Return (x, y) of the center of cell containing provided text 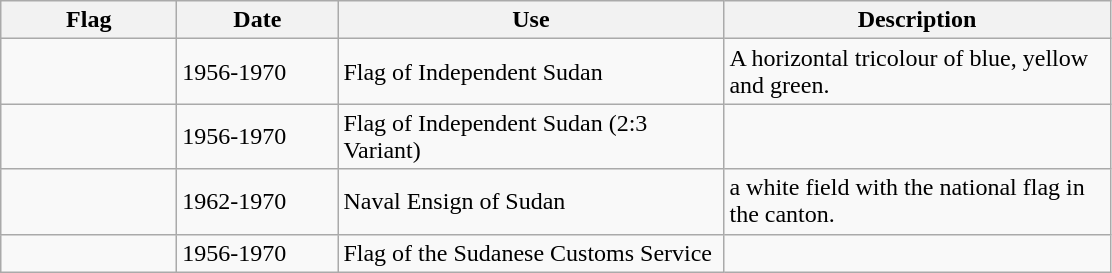
Naval Ensign of Sudan (531, 202)
A horizontal tricolour of blue, yellow and green. (917, 72)
a white field with the national flag in the canton. (917, 202)
Flag of the Sudanese Customs Service (531, 253)
Date (258, 20)
Flag of Independent Sudan (531, 72)
Description (917, 20)
Flag of Independent Sudan (2:3 Variant) (531, 136)
1962-1970 (258, 202)
Use (531, 20)
Flag (89, 20)
